From the cell containing the given text, extract its center point as [X, Y] coordinate. 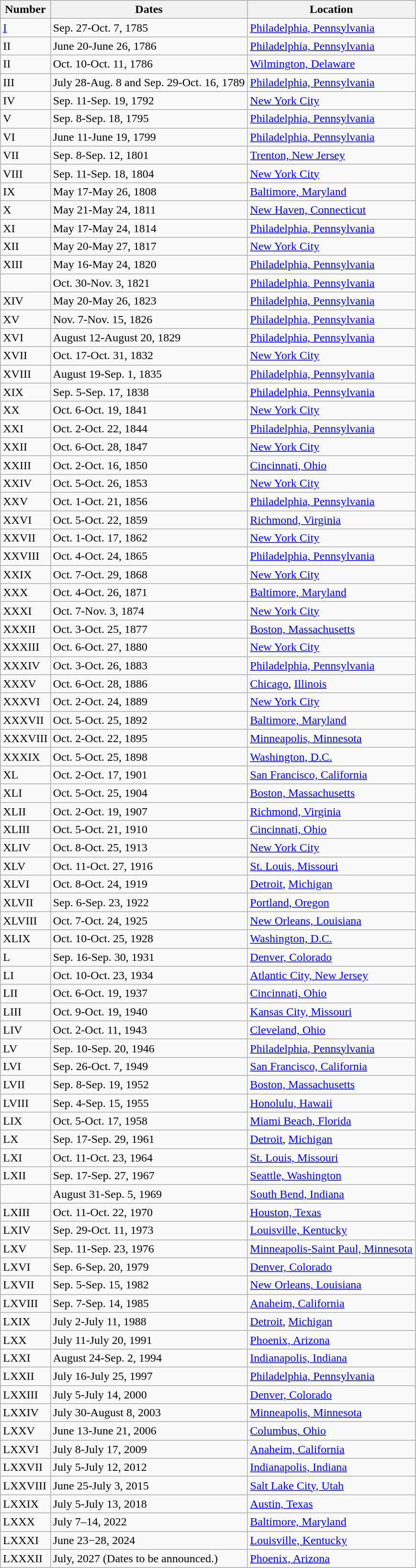
XXX [25, 593]
Oct. 4-Oct. 24, 1865 [149, 556]
XXIX [25, 575]
Sep. 6-Sep. 23, 1922 [149, 902]
LXXI [25, 1358]
Wilmington, Delaware [331, 64]
August 31-Sep. 5, 1969 [149, 1194]
Sep. 26-Oct. 7, 1949 [149, 1066]
New Haven, Connecticut [331, 210]
June 23−28, 2024 [149, 1540]
XV [25, 319]
Oct. 5-Oct. 26, 1853 [149, 483]
VII [25, 155]
LV [25, 1048]
Oct. 2-Oct. 24, 1889 [149, 702]
LXV [25, 1249]
May 20-May 26, 1823 [149, 301]
XXXII [25, 629]
XLV [25, 866]
Austin, Texas [331, 1504]
LXII [25, 1176]
LII [25, 993]
XIV [25, 301]
LXVIII [25, 1303]
Houston, Texas [331, 1212]
XXXI [25, 611]
June 11-June 19, 1799 [149, 137]
Oct. 9-Oct. 19, 1940 [149, 1012]
Minneapolis-Saint Paul, Minnesota [331, 1249]
Sep. 17-Sep. 29, 1961 [149, 1139]
Oct. 5-Oct. 25, 1898 [149, 756]
XVI [25, 338]
July 11-July 20, 1991 [149, 1340]
LIV [25, 1030]
VI [25, 137]
Oct. 1-Oct. 17, 1862 [149, 538]
LXXIII [25, 1395]
Sep. 6-Sep. 20, 1979 [149, 1267]
May 17-May 26, 1808 [149, 192]
LXXXI [25, 1540]
LXXVI [25, 1449]
Nov. 7-Nov. 15, 1826 [149, 319]
XXXVI [25, 702]
LIX [25, 1121]
Sep. 11-Sep. 23, 1976 [149, 1249]
Oct. 2-Oct. 11, 1943 [149, 1030]
Oct. 6-Oct. 19, 1841 [149, 410]
L [25, 957]
Sep. 5-Sep. 17, 1838 [149, 392]
Oct. 8-Oct. 24, 1919 [149, 884]
June 20-June 26, 1786 [149, 46]
Atlantic City, New Jersey [331, 975]
Seattle, Washington [331, 1176]
Sep. 27-Oct. 7, 1785 [149, 28]
III [25, 82]
LVIII [25, 1103]
LXI [25, 1158]
Chicago, Illinois [331, 684]
Cleveland, Ohio [331, 1030]
Oct. 6-Oct. 19, 1937 [149, 993]
XXXV [25, 684]
July, 2027 (Dates to be announced.) [149, 1558]
LXXIV [25, 1413]
July 28-Aug. 8 and Sep. 29-Oct. 16, 1789 [149, 82]
XLIII [25, 830]
Oct. 2-Oct. 22, 1895 [149, 738]
July 5-July 14, 2000 [149, 1395]
Location [331, 10]
XLI [25, 793]
Kansas City, Missouri [331, 1012]
LXVII [25, 1285]
Sep. 11-Sep. 19, 1792 [149, 101]
LXIV [25, 1230]
July 8-July 17, 2009 [149, 1449]
X [25, 210]
Oct. 30-Nov. 3, 1821 [149, 283]
XXVII [25, 538]
XVIII [25, 374]
Oct. 6-Oct. 28, 1886 [149, 684]
Sep. 5-Sep. 15, 1982 [149, 1285]
Oct. 5-Oct. 21, 1910 [149, 830]
IV [25, 101]
XXXIV [25, 666]
LXIX [25, 1321]
Portland, Oregon [331, 902]
XLVII [25, 902]
XXXVII [25, 720]
XLVIII [25, 921]
Oct. 6-Oct. 27, 1880 [149, 647]
LXXXII [25, 1558]
August 24-Sep. 2, 1994 [149, 1358]
August 19-Sep. 1, 1835 [149, 374]
XXVI [25, 519]
I [25, 28]
LXXV [25, 1431]
Sep. 4-Sep. 15, 1955 [149, 1103]
Oct. 7-Oct. 29, 1868 [149, 575]
LXXIX [25, 1504]
July 2-July 11, 1988 [149, 1321]
July 5-July 12, 2012 [149, 1467]
XVII [25, 356]
May 21-May 24, 1811 [149, 210]
Oct. 8-Oct. 25, 1913 [149, 848]
XLIV [25, 848]
Sep. 10-Sep. 20, 1946 [149, 1048]
Oct. 1-Oct. 21, 1856 [149, 501]
July 16-July 25, 1997 [149, 1376]
XXIV [25, 483]
Sep. 8-Sep. 18, 1795 [149, 119]
Oct. 10-Oct. 11, 1786 [149, 64]
Oct. 7-Nov. 3, 1874 [149, 611]
XX [25, 410]
LXXII [25, 1376]
XL [25, 775]
LX [25, 1139]
May 16-May 24, 1820 [149, 265]
LXX [25, 1340]
LIII [25, 1012]
Sep. 7-Sep. 14, 1985 [149, 1303]
Oct. 5-Oct. 17, 1958 [149, 1121]
July 7–14, 2022 [149, 1522]
XXIII [25, 465]
Oct. 11-Oct. 23, 1964 [149, 1158]
Dates [149, 10]
Oct. 10-Oct. 23, 1934 [149, 975]
Salt Lake City, Utah [331, 1486]
Oct. 2-Oct. 17, 1901 [149, 775]
Oct. 17-Oct. 31, 1832 [149, 356]
Oct. 2-Oct. 22, 1844 [149, 429]
Sep. 8-Sep. 19, 1952 [149, 1084]
Oct. 11-Oct. 22, 1970 [149, 1212]
Honolulu, Hawaii [331, 1103]
Number [25, 10]
XLIX [25, 939]
XLVI [25, 884]
Oct. 2-Oct. 19, 1907 [149, 812]
XXV [25, 501]
XIII [25, 265]
Sep. 11-Sep. 18, 1804 [149, 173]
LVII [25, 1084]
Oct. 3-Oct. 26, 1883 [149, 666]
May 17-May 24, 1814 [149, 228]
Oct. 7-Oct. 24, 1925 [149, 921]
Sep. 8-Sep. 12, 1801 [149, 155]
IX [25, 192]
XXXVIII [25, 738]
LI [25, 975]
XIX [25, 392]
Oct. 5-Oct. 25, 1904 [149, 793]
Oct. 5-Oct. 22, 1859 [149, 519]
XII [25, 247]
XLII [25, 812]
South Bend, Indiana [331, 1194]
XXXIX [25, 756]
Columbus, Ohio [331, 1431]
Oct. 5-Oct. 25, 1892 [149, 720]
Oct. 11-Oct. 27, 1916 [149, 866]
Oct. 10-Oct. 25, 1928 [149, 939]
Oct. 2-Oct. 16, 1850 [149, 465]
Trenton, New Jersey [331, 155]
XI [25, 228]
XXVIII [25, 556]
July 30-August 8, 2003 [149, 1413]
Sep. 29-Oct. 11, 1973 [149, 1230]
Oct. 6-Oct. 28, 1847 [149, 447]
Sep. 17-Sep. 27, 1967 [149, 1176]
V [25, 119]
VIII [25, 173]
XXXIII [25, 647]
May 20-May 27, 1817 [149, 247]
Miami Beach, Florida [331, 1121]
LXVI [25, 1267]
LXXVII [25, 1467]
Oct. 3-Oct. 25, 1877 [149, 629]
XXII [25, 447]
XXI [25, 429]
July 5-July 13, 2018 [149, 1504]
LVI [25, 1066]
LXIII [25, 1212]
June 25-July 3, 2015 [149, 1486]
Oct. 4-Oct. 26, 1871 [149, 593]
June 13-June 21, 2006 [149, 1431]
LXXVIII [25, 1486]
Sep. 16-Sep. 30, 1931 [149, 957]
August 12-August 20, 1829 [149, 338]
LXXX [25, 1522]
